Search for the cell housing the specified text and yield its [X, Y] center coordinate. 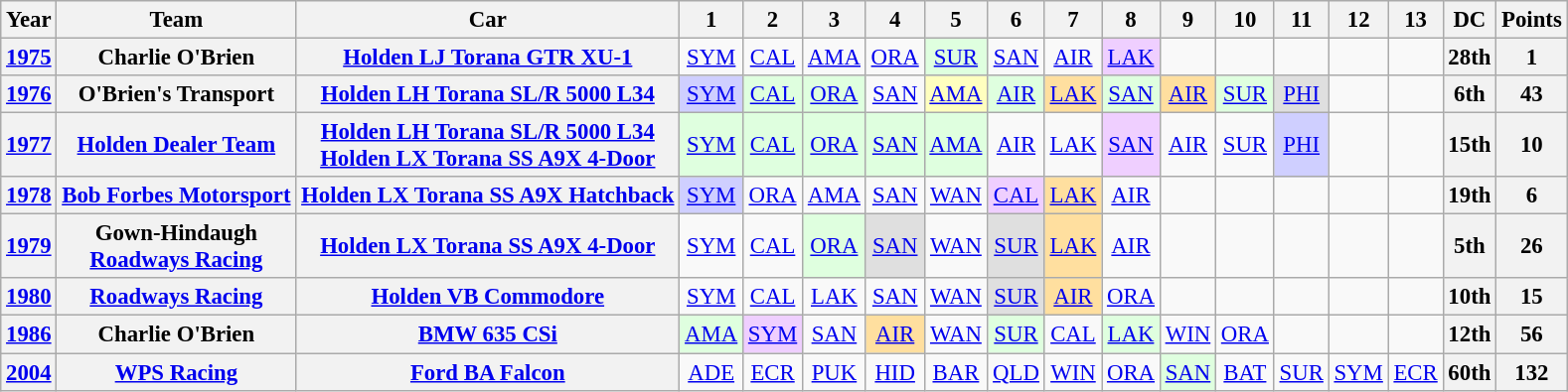
ADE [711, 372]
Holden Dealer Team [177, 145]
13 [1415, 20]
1976 [29, 94]
43 [1532, 94]
Car [488, 20]
Points [1532, 20]
QLD [1016, 372]
BMW 635 CSi [488, 334]
Holden LH Torana SL/R 5000 L34Holden LX Torana SS A9X 4-Door [488, 145]
3 [835, 20]
12 [1358, 20]
1986 [29, 334]
28th [1470, 58]
26 [1532, 246]
60th [1470, 372]
Year [29, 20]
1980 [29, 297]
Gown-HindaughRoadways Racing [177, 246]
Holden LH Torana SL/R 5000 L34 [488, 94]
132 [1532, 372]
10th [1470, 297]
Holden LX Torana SS A9X Hatchback [488, 196]
12th [1470, 334]
WPS Racing [177, 372]
DC [1470, 20]
9 [1187, 20]
Holden VB Commodore [488, 297]
BAT [1246, 372]
2 [773, 20]
2004 [29, 372]
Roadways Racing [177, 297]
7 [1073, 20]
19th [1470, 196]
Holden LX Torana SS A9X 4-Door [488, 246]
8 [1131, 20]
15 [1532, 297]
1978 [29, 196]
1979 [29, 246]
Team [177, 20]
PUK [835, 372]
HID [894, 372]
BAR [956, 372]
4 [894, 20]
Holden LJ Torana GTR XU-1 [488, 58]
56 [1532, 334]
5 [956, 20]
O'Brien's Transport [177, 94]
1975 [29, 58]
1977 [29, 145]
5th [1470, 246]
Ford BA Falcon [488, 372]
6th [1470, 94]
Bob Forbes Motorsport [177, 196]
15th [1470, 145]
11 [1302, 20]
